Search for the cell housing the specified text and yield its [x, y] center coordinate. 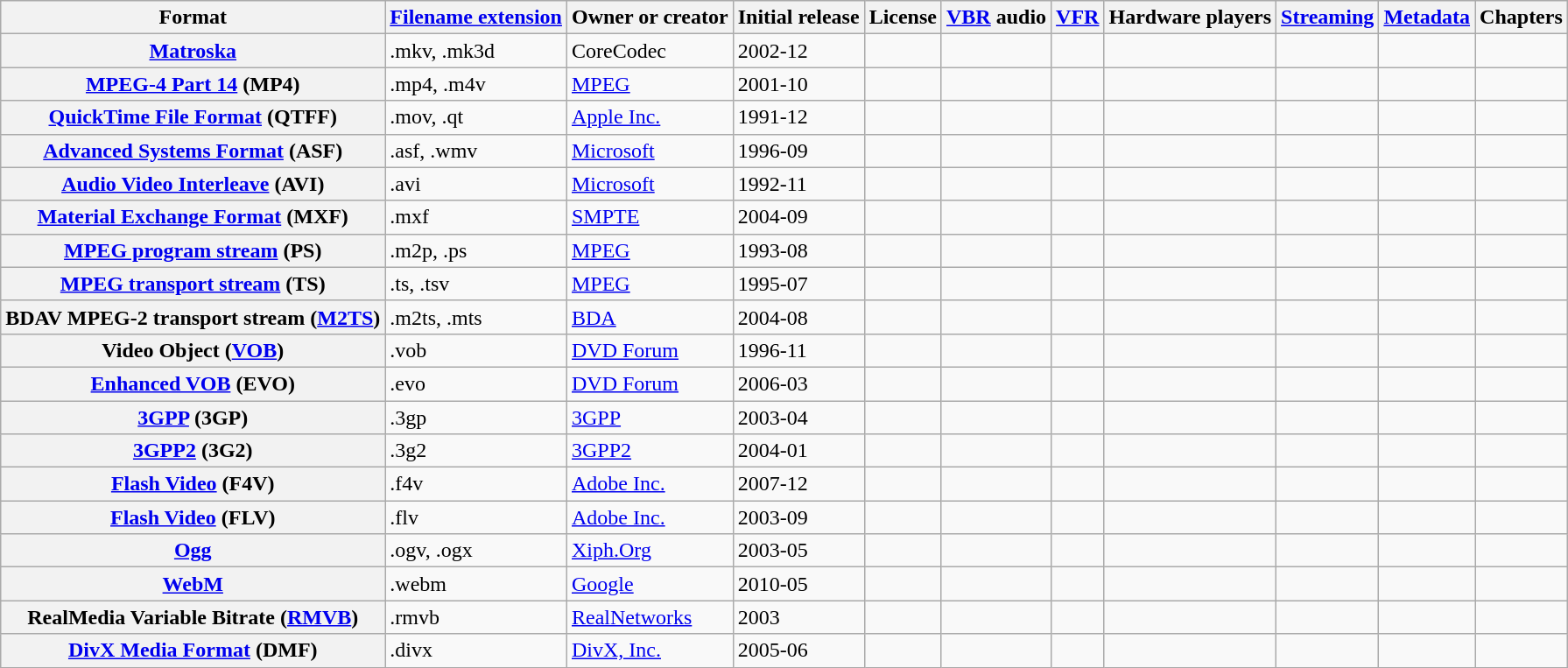
RealMedia Variable Bitrate (RMVB) [193, 617]
Owner or creator [650, 18]
QuickTime File Format (QTFF) [193, 117]
2004-08 [798, 317]
.webm [476, 584]
Xiph.Org [650, 551]
BDA [650, 317]
Video Object (VOB) [193, 350]
DivX Media Format (DMF) [193, 650]
Hardware players [1191, 18]
1995-07 [798, 284]
Enhanced VOB (EVO) [193, 383]
.3g2 [476, 451]
2001-10 [798, 84]
BDAV MPEG-2 transport stream (M2TS) [193, 317]
MPEG transport stream (TS) [193, 284]
.3gp [476, 418]
2005-06 [798, 650]
.rmvb [476, 617]
CoreCodec [650, 51]
MPEG program stream (PS) [193, 250]
MPEG-4 Part 14 (MP4) [193, 84]
2002-12 [798, 51]
2004-01 [798, 451]
.mov, .qt [476, 117]
2007-12 [798, 484]
.evo [476, 383]
3GPP (3GP) [193, 418]
.f4v [476, 484]
.vob [476, 350]
3GPP2 [650, 451]
1996-11 [798, 350]
WebM [193, 584]
.flv [476, 517]
1993-08 [798, 250]
.mxf [476, 217]
Audio Video Interleave (AVI) [193, 184]
Filename extension [476, 18]
Chapters [1522, 18]
2003-05 [798, 551]
.asf, .wmv [476, 151]
Apple Inc. [650, 117]
3GPP [650, 418]
.divx [476, 650]
Flash Video (FLV) [193, 517]
2003-09 [798, 517]
Matroska [193, 51]
Metadata [1427, 18]
3GPP2 (3G2) [193, 451]
1996-09 [798, 151]
2003-04 [798, 418]
.mkv, .mk3d [476, 51]
Format [193, 18]
.ts, .tsv [476, 284]
RealNetworks [650, 617]
.avi [476, 184]
1992-11 [798, 184]
2004-09 [798, 217]
DivX, Inc. [650, 650]
.m2p, .ps [476, 250]
SMPTE [650, 217]
2010-05 [798, 584]
Streaming [1327, 18]
Initial release [798, 18]
.m2ts, .mts [476, 317]
2006-03 [798, 383]
Google [650, 584]
Material Exchange Format (MXF) [193, 217]
2003 [798, 617]
.mp4, .m4v [476, 84]
License [903, 18]
1991-12 [798, 117]
VBR audio [996, 18]
Ogg [193, 551]
VFR [1078, 18]
.ogv, .ogx [476, 551]
Advanced Systems Format (ASF) [193, 151]
Flash Video (F4V) [193, 484]
